Determine the [X, Y] coordinate at the center of the cell enclosing the given text.  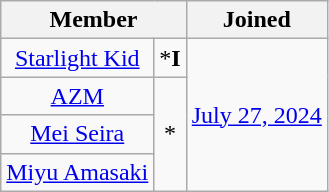
Joined [256, 20]
AZM [78, 96]
July 27, 2024 [256, 115]
Miyu Amasaki [78, 172]
*I [170, 58]
Mei Seira [78, 134]
* [170, 134]
Starlight Kid [78, 58]
Member [94, 20]
